Extract the (X, Y) coordinate from the center of the cell holding the provided text.  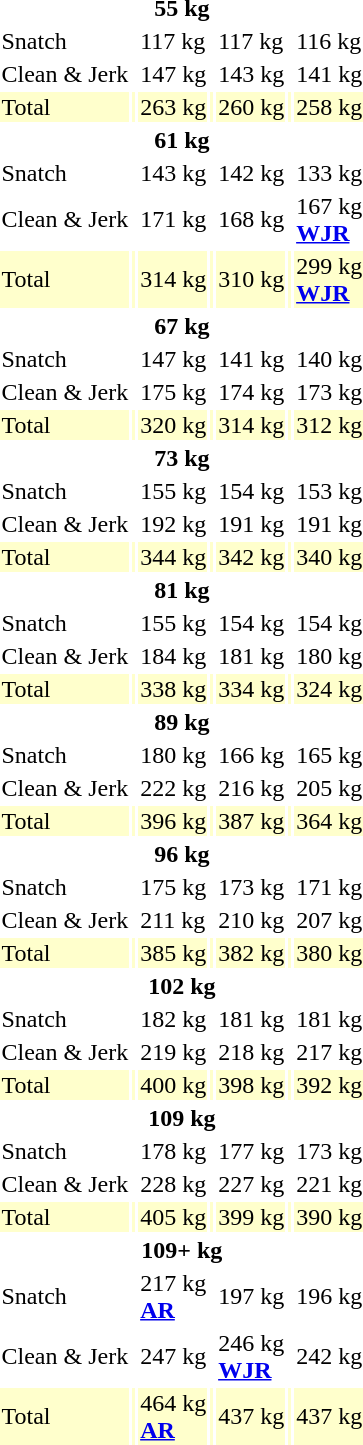
210 kg (252, 920)
178 kg (174, 1151)
387 kg (252, 821)
228 kg (174, 1184)
334 kg (252, 689)
218 kg (252, 1052)
246 kgWJR (252, 1356)
405 kg (174, 1217)
260 kg (252, 107)
342 kg (252, 557)
141 kg (252, 359)
222 kg (174, 788)
385 kg (174, 953)
247 kg (174, 1356)
168 kg (252, 220)
263 kg (174, 107)
174 kg (252, 392)
227 kg (252, 1184)
191 kg (252, 524)
399 kg (252, 1217)
320 kg (174, 425)
166 kg (252, 755)
310 kg (252, 280)
338 kg (174, 689)
173 kg (252, 887)
171 kg (174, 220)
437 kg (252, 1416)
382 kg (252, 953)
182 kg (174, 1019)
219 kg (174, 1052)
344 kg (174, 557)
177 kg (252, 1151)
216 kg (252, 788)
398 kg (252, 1085)
396 kg (174, 821)
142 kg (252, 173)
184 kg (174, 656)
180 kg (174, 755)
464 kgAR (174, 1416)
217 kgAR (174, 1296)
400 kg (174, 1085)
192 kg (174, 524)
211 kg (174, 920)
197 kg (252, 1296)
